Find where the given text appears and provide that cell's center as [x, y] coordinate. 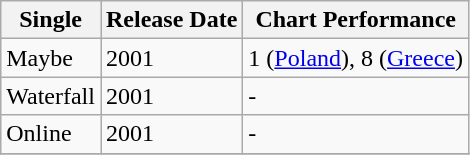
Maybe [51, 58]
1 (Poland), 8 (Greece) [356, 58]
Chart Performance [356, 20]
Online [51, 134]
Single [51, 20]
Release Date [171, 20]
Waterfall [51, 96]
